Extract the [x, y] coordinate from the center of the cell holding the provided text.  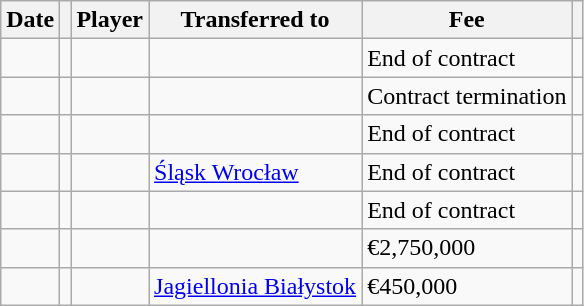
Transferred to [256, 20]
€2,750,000 [467, 248]
€450,000 [467, 286]
Fee [467, 20]
Player [110, 20]
Contract termination [467, 96]
Jagiellonia Białystok [256, 286]
Śląsk Wrocław [256, 172]
Date [30, 20]
